Find where the given text appears and provide that cell's center as [x, y] coordinate. 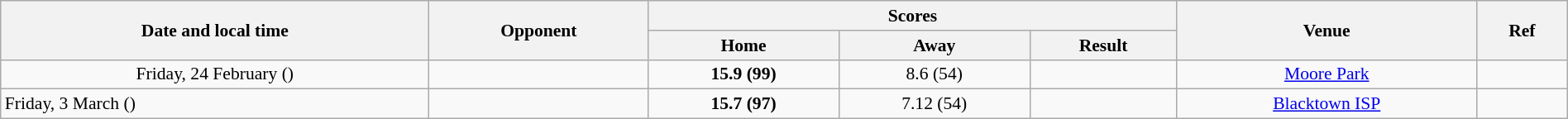
Ref [1522, 30]
Result [1103, 45]
Date and local time [215, 30]
Opponent [539, 30]
Friday, 3 March () [215, 104]
Away [935, 45]
Scores [913, 16]
Blacktown ISP [1327, 104]
Venue [1327, 30]
15.9 (99) [744, 74]
Home [744, 45]
7.12 (54) [935, 104]
8.6 (54) [935, 74]
15.7 (97) [744, 104]
Friday, 24 February () [215, 74]
Moore Park [1327, 74]
